Return the (x, y) coordinate for the center point of the cell that contains the specified text.  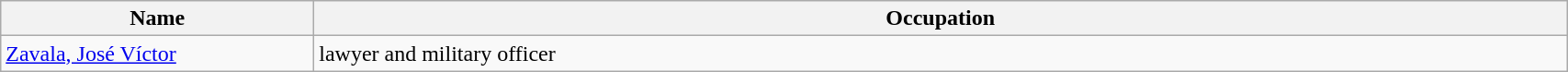
Occupation (941, 18)
lawyer and military officer (941, 54)
Name (158, 18)
Zavala, José Víctor (158, 54)
